Output the (x, y) coordinate of the center of the cell containing the given text.  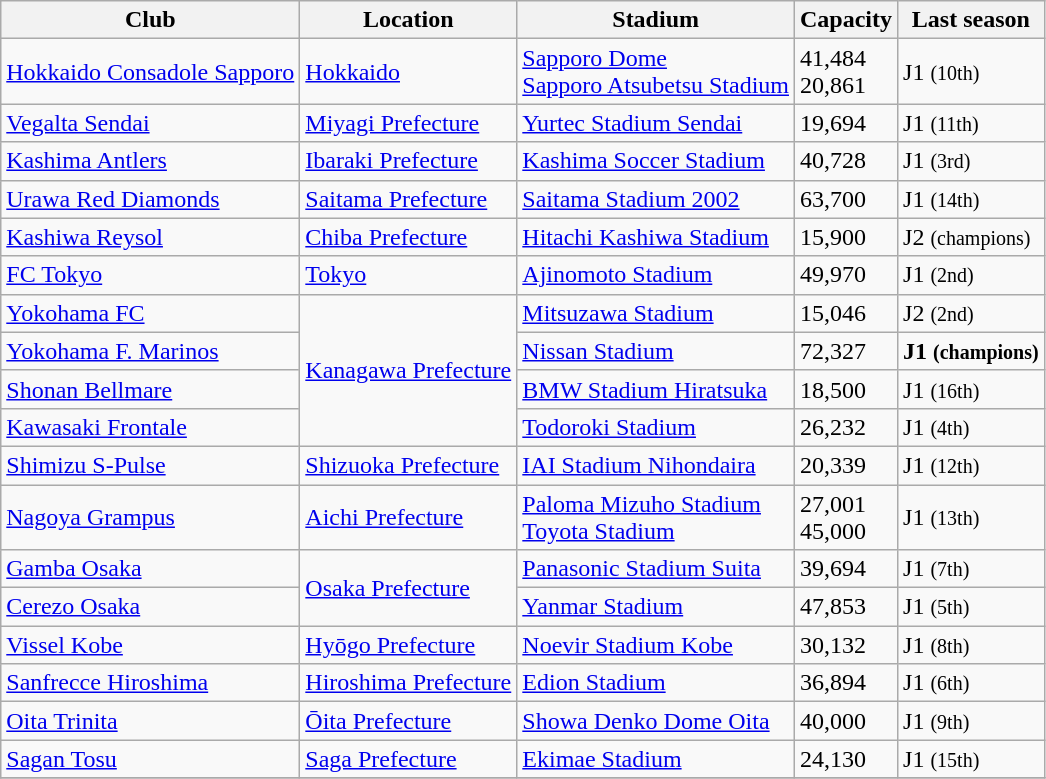
Saga Prefecture (408, 759)
Kanagawa Prefecture (408, 370)
Stadium (656, 20)
Chiba Prefecture (408, 237)
Miyagi Prefecture (408, 123)
Ibaraki Prefecture (408, 161)
J1 (10th) (972, 72)
Club (150, 20)
J2 (2nd) (972, 313)
15,900 (846, 237)
63,700 (846, 199)
Ekimae Stadium (656, 759)
Saitama Stadium 2002 (656, 199)
Todoroki Stadium (656, 427)
Mitsuzawa Stadium (656, 313)
Tokyo (408, 275)
27,00145,000 (846, 516)
J1 (7th) (972, 569)
Showa Denko Dome Oita (656, 721)
Sapporo DomeSapporo Atsubetsu Stadium (656, 72)
Yanmar Stadium (656, 607)
J1 (champions) (972, 351)
J1 (8th) (972, 645)
J1 (11th) (972, 123)
Location (408, 20)
Last season (972, 20)
BMW Stadium Hiratsuka (656, 389)
Urawa Red Diamonds (150, 199)
47,853 (846, 607)
Yokohama F. Marinos (150, 351)
Yurtec Stadium Sendai (656, 123)
Noevir Stadium Kobe (656, 645)
19,694 (846, 123)
Sanfrecce Hiroshima (150, 683)
J1 (15th) (972, 759)
15,046 (846, 313)
Kashiwa Reysol (150, 237)
Nissan Stadium (656, 351)
40,000 (846, 721)
Panasonic Stadium Suita (656, 569)
J2 (champions) (972, 237)
Gamba Osaka (150, 569)
J1 (6th) (972, 683)
Capacity (846, 20)
J1 (12th) (972, 465)
Edion Stadium (656, 683)
Saitama Prefecture (408, 199)
Yokohama FC (150, 313)
Hiroshima Prefecture (408, 683)
Ōita Prefecture (408, 721)
J1 (9th) (972, 721)
Vissel Kobe (150, 645)
Hokkaido (408, 72)
Cerezo Osaka (150, 607)
20,339 (846, 465)
36,894 (846, 683)
Nagoya Grampus (150, 516)
Aichi Prefecture (408, 516)
Shizuoka Prefecture (408, 465)
Kawasaki Frontale (150, 427)
Ajinomoto Stadium (656, 275)
J1 (4th) (972, 427)
J1 (3rd) (972, 161)
24,130 (846, 759)
Kashima Antlers (150, 161)
Osaka Prefecture (408, 588)
Hitachi Kashiwa Stadium (656, 237)
Hyōgo Prefecture (408, 645)
Shonan Bellmare (150, 389)
Sagan Tosu (150, 759)
J1 (2nd) (972, 275)
Oita Trinita (150, 721)
39,694 (846, 569)
Hokkaido Consadole Sapporo (150, 72)
40,728 (846, 161)
18,500 (846, 389)
J1 (14th) (972, 199)
Kashima Soccer Stadium (656, 161)
41,48420,861 (846, 72)
J1 (13th) (972, 516)
Paloma Mizuho StadiumToyota Stadium (656, 516)
30,132 (846, 645)
FC Tokyo (150, 275)
Shimizu S-Pulse (150, 465)
J1 (5th) (972, 607)
IAI Stadium Nihondaira (656, 465)
J1 (16th) (972, 389)
72,327 (846, 351)
49,970 (846, 275)
Vegalta Sendai (150, 123)
26,232 (846, 427)
